Scan for the cell matching the given text and deliver its [X, Y] coordinate at center. 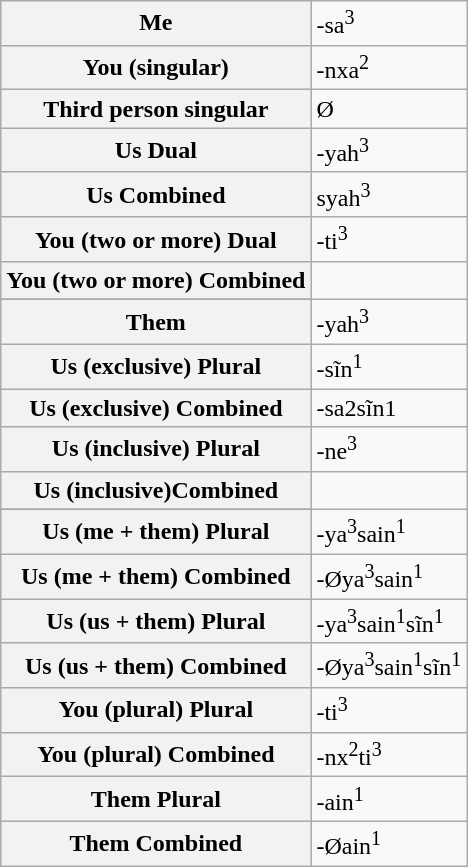
syah3 [389, 194]
Ø [389, 109]
You (two or more) Dual [156, 240]
Us (inclusive) Plural [156, 450]
Us (us + them) Combined [156, 666]
Us (me + them) Plural [156, 532]
Me [156, 24]
You (two or more) Combined [156, 281]
Third person singular [156, 109]
-nxa2 [389, 68]
Us (inclusive)Combined [156, 490]
Us Combined [156, 194]
-Øya3sain1sĩn1 [389, 666]
-Øya3sain1 [389, 576]
You (plural) Plural [156, 710]
-sa3 [389, 24]
Us (exclusive) Plural [156, 366]
-Øain1 [389, 844]
You (singular) [156, 68]
Them Combined [156, 844]
Us (us + them) Plural [156, 622]
-ya3sain1sĩn1 [389, 622]
-ya3sain1 [389, 532]
Us Dual [156, 150]
-ne3 [389, 450]
-ain1 [389, 800]
Us (me + them) Combined [156, 576]
You (plural) Combined [156, 754]
-nx2ti3 [389, 754]
-sĩn1 [389, 366]
Them Plural [156, 800]
Them [156, 322]
Us (exclusive) Combined [156, 408]
-sa2sĩn1 [389, 408]
